Determine the [x, y] coordinate at the center of the cell enclosing the given text.  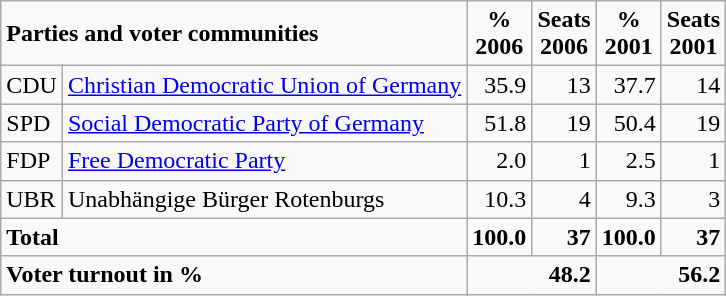
Seats2001 [693, 34]
37.7 [628, 85]
35.9 [500, 85]
UBR [32, 199]
2.0 [500, 161]
CDU [32, 85]
3 [693, 199]
Seats2006 [564, 34]
13 [564, 85]
50.4 [628, 123]
2.5 [628, 161]
56.2 [660, 275]
51.8 [500, 123]
Unabhängige Bürger Rotenburgs [264, 199]
%2006 [500, 34]
Social Democratic Party of Germany [264, 123]
Free Democratic Party [264, 161]
Parties and voter communities [234, 34]
10.3 [500, 199]
SPD [32, 123]
FDP [32, 161]
Christian Democratic Union of Germany [264, 85]
Total [234, 237]
14 [693, 85]
Voter turnout in % [234, 275]
4 [564, 199]
48.2 [532, 275]
%2001 [628, 34]
9.3 [628, 199]
